Output the (X, Y) coordinate of the center of the cell containing the given text.  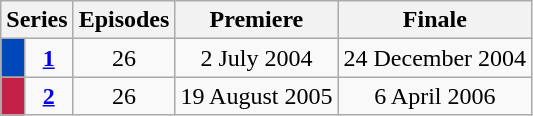
19 August 2005 (256, 96)
Episodes (124, 20)
Finale (435, 20)
2 July 2004 (256, 58)
Series (37, 20)
Premiere (256, 20)
1 (48, 58)
2 (48, 96)
6 April 2006 (435, 96)
24 December 2004 (435, 58)
